Pinpoint the cell where the given text exists, returning its [X, Y] midpoint coordinate. 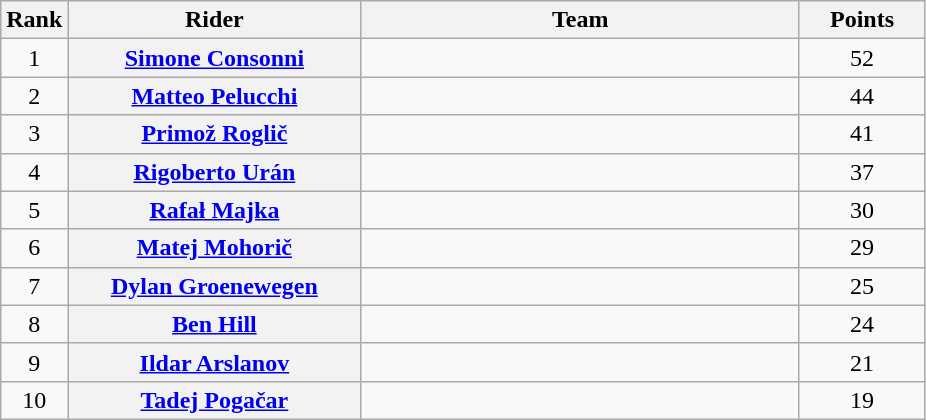
29 [862, 248]
Points [862, 20]
10 [34, 400]
52 [862, 58]
Ben Hill [214, 324]
Matej Mohorič [214, 248]
2 [34, 96]
Tadej Pogačar [214, 400]
Simone Consonni [214, 58]
Rigoberto Urán [214, 172]
7 [34, 286]
6 [34, 248]
30 [862, 210]
Rank [34, 20]
3 [34, 134]
1 [34, 58]
8 [34, 324]
25 [862, 286]
Rafał Majka [214, 210]
Team [580, 20]
Rider [214, 20]
Ildar Arslanov [214, 362]
5 [34, 210]
4 [34, 172]
24 [862, 324]
Dylan Groenewegen [214, 286]
19 [862, 400]
37 [862, 172]
41 [862, 134]
21 [862, 362]
Matteo Pelucchi [214, 96]
Primož Roglič [214, 134]
9 [34, 362]
44 [862, 96]
